Determine the (X, Y) coordinate at the center of the cell enclosing the given text.  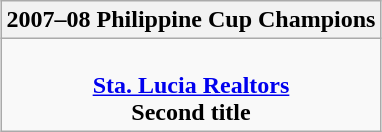
Sta. Lucia Realtors Second title (191, 85)
2007–08 Philippine Cup Champions (191, 20)
